Locate the cell with the specified text and output its (x, y) center coordinate. 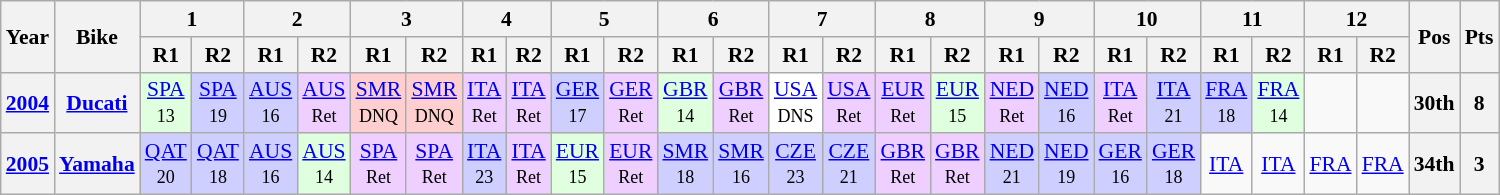
USARet (848, 102)
Year (28, 36)
30th (1434, 102)
Yamaha (97, 164)
FRA18 (1226, 102)
12 (1356, 19)
NED19 (1066, 164)
SMR18 (685, 164)
FRA14 (1278, 102)
NED21 (1012, 164)
ITA21 (1174, 102)
GER18 (1174, 164)
Pts (1480, 36)
AUSRet (324, 102)
CZE21 (848, 164)
4 (506, 19)
34th (1434, 164)
SMR16 (741, 164)
QAT18 (218, 164)
AUS14 (324, 164)
CZE23 (796, 164)
QAT20 (166, 164)
11 (1252, 19)
Pos (1434, 36)
2005 (28, 164)
NED16 (1066, 102)
7 (822, 19)
1 (192, 19)
NEDRet (1012, 102)
Ducati (97, 102)
SPA13 (166, 102)
Bike (97, 36)
USADNS (796, 102)
5 (604, 19)
10 (1148, 19)
GBR14 (685, 102)
ITA23 (484, 164)
9 (1040, 19)
GER16 (1120, 164)
2 (298, 19)
6 (712, 19)
GERRet (630, 102)
SPA19 (218, 102)
2004 (28, 102)
GER17 (578, 102)
